Return [X, Y] of the center of cell containing provided text 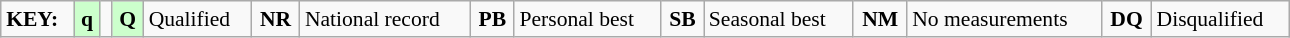
Q [128, 19]
Disqualified [1220, 19]
NR [276, 19]
Qualified [198, 19]
Seasonal best [778, 19]
q [87, 19]
DQ [1127, 19]
NM [880, 19]
KEY: [38, 19]
No measurements [1004, 19]
SB [682, 19]
National record [385, 19]
Personal best [587, 19]
PB [492, 19]
